Locate the cell with the specified text and output its (x, y) center coordinate. 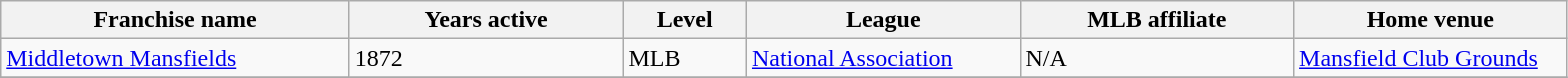
MLB affiliate (1157, 20)
Years active (486, 20)
1872 (486, 58)
Middletown Mansfields (176, 58)
National Association (883, 58)
Franchise name (176, 20)
League (883, 20)
N/A (1157, 58)
Home venue (1431, 20)
MLB (685, 58)
Level (685, 20)
Mansfield Club Grounds (1431, 58)
